Locate the cell with the specified text and output its (x, y) center coordinate. 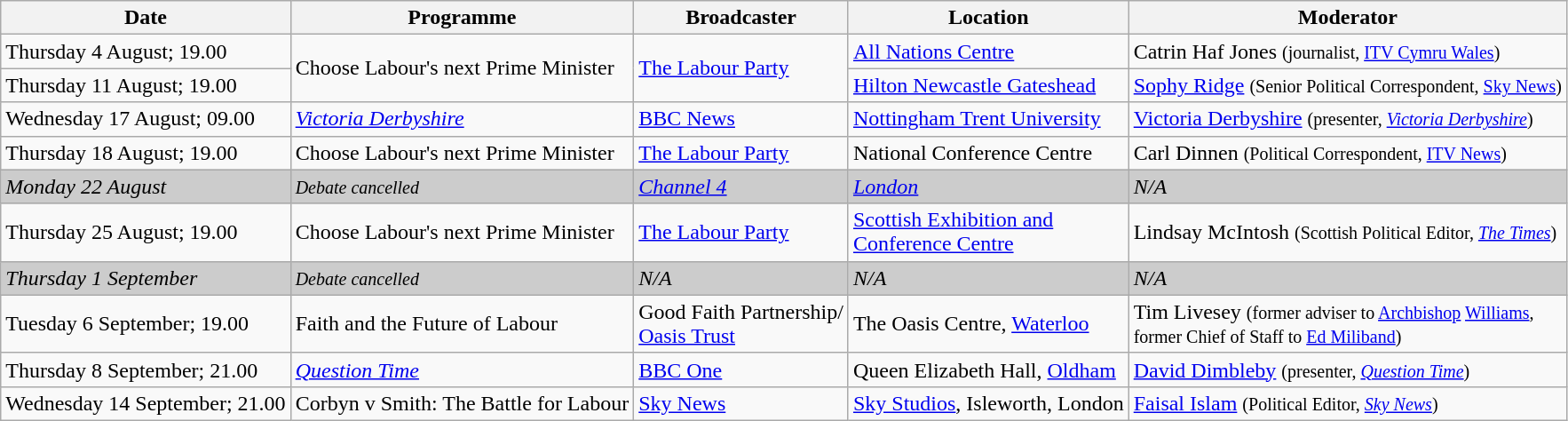
Thursday 8 September; 21.00 (146, 369)
London (988, 187)
Sky News (741, 403)
Victoria Derbyshire (462, 119)
Channel 4 (741, 187)
Corbyn v Smith: The Battle for Labour (462, 403)
Scottish Exhibition and Conference Centre (988, 233)
All Nations Centre (988, 52)
Thursday 18 August; 19.00 (146, 153)
Faisal Islam (Political Editor, Sky News) (1348, 403)
Question Time (462, 369)
Wednesday 14 September; 21.00 (146, 403)
Thursday 25 August; 19.00 (146, 233)
Thursday 4 August; 19.00 (146, 52)
Sophy Ridge (Senior Political Correspondent, Sky News) (1348, 85)
Victoria Derbyshire (presenter, Victoria Derbyshire) (1348, 119)
Carl Dinnen (Political Correspondent, ITV News) (1348, 153)
Monday 22 August (146, 187)
Location (988, 18)
Hilton Newcastle Gateshead (988, 85)
Broadcaster (741, 18)
Good Faith Partnership/ Oasis Trust (741, 323)
Wednesday 17 August; 09.00 (146, 119)
The Oasis Centre, Waterloo (988, 323)
Tim Livesey (former adviser to Archbishop Williams, former Chief of Staff to Ed Miliband) (1348, 323)
Thursday 11 August; 19.00 (146, 85)
BBC One (741, 369)
Sky Studios, Isleworth, London (988, 403)
Nottingham Trent University (988, 119)
National Conference Centre (988, 153)
BBC News (741, 119)
Programme (462, 18)
Moderator (1348, 18)
Date (146, 18)
David Dimbleby (presenter, Question Time) (1348, 369)
Faith and the Future of Labour (462, 323)
Catrin Haf Jones (journalist, ITV Cymru Wales) (1348, 52)
Lindsay McIntosh (Scottish Political Editor, The Times) (1348, 233)
Tuesday 6 September; 19.00 (146, 323)
Thursday 1 September (146, 278)
Queen Elizabeth Hall, Oldham (988, 369)
